Identify which cell holds the provided text, then report its [X, Y] central coordinate. 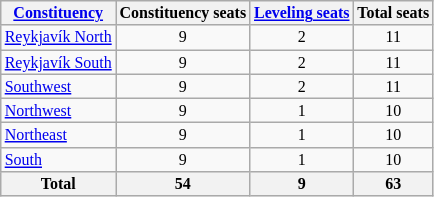
Northwest [58, 110]
Total [58, 183]
63 [393, 183]
Reykjavík North [58, 37]
Southwest [58, 86]
Total seats [393, 12]
Reykjavík South [58, 61]
54 [183, 183]
Constituency seats [183, 12]
Northeast [58, 134]
Leveling seats [302, 12]
Constituency [58, 12]
South [58, 159]
